Search for the cell housing the specified text and yield its (x, y) center coordinate. 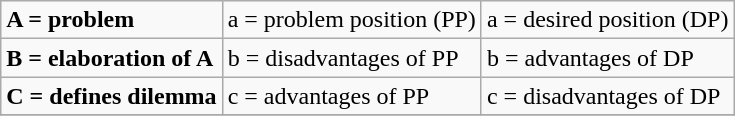
C = defines dilemma (112, 96)
b = disadvantages of PP (352, 58)
c = disadvantages of DP (608, 96)
A = problem (112, 20)
a = problem position (PP) (352, 20)
B = elaboration of A (112, 58)
a = desired position (DP) (608, 20)
b = advantages of DP (608, 58)
c = advantages of PP (352, 96)
